Determine the (X, Y) coordinate at the center of the cell enclosing the given text.  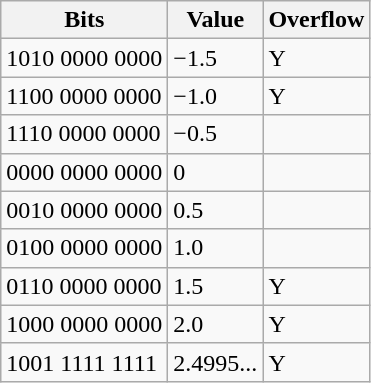
0100 0000 0000 (84, 248)
1100 0000 0000 (84, 96)
1001 1111 1111 (84, 362)
1110 0000 0000 (84, 134)
1010 0000 0000 (84, 58)
Value (216, 20)
−0.5 (216, 134)
−1.0 (216, 96)
1.0 (216, 248)
0110 0000 0000 (84, 286)
0.5 (216, 210)
1000 0000 0000 (84, 324)
0000 0000 0000 (84, 172)
0 (216, 172)
−1.5 (216, 58)
2.4995... (216, 362)
Bits (84, 20)
2.0 (216, 324)
0010 0000 0000 (84, 210)
1.5 (216, 286)
Overflow (316, 20)
